Detect which cell encompasses the target text, then output its [X, Y] center coordinate. 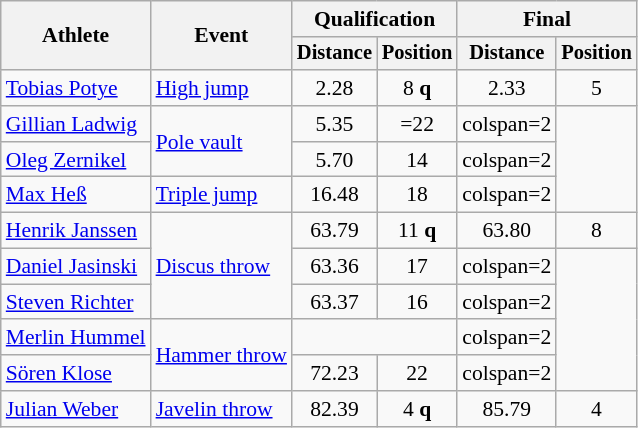
18 [417, 195]
85.79 [506, 409]
Julian Weber [76, 409]
High jump [222, 88]
11 q [417, 231]
Daniel Jasinski [76, 267]
63.79 [334, 231]
Event [222, 36]
16 [417, 302]
14 [417, 160]
Max Heß [76, 195]
Qualification [374, 19]
72.23 [334, 373]
22 [417, 373]
8 q [417, 88]
63.80 [506, 231]
Athlete [76, 36]
5 [596, 88]
=22 [417, 124]
8 [596, 231]
2.28 [334, 88]
Sören Klose [76, 373]
63.36 [334, 267]
4 [596, 409]
4 q [417, 409]
Gillian Ladwig [76, 124]
16.48 [334, 195]
5.70 [334, 160]
Hammer throw [222, 356]
Tobias Potye [76, 88]
5.35 [334, 124]
2.33 [506, 88]
17 [417, 267]
Pole vault [222, 142]
Oleg Zernikel [76, 160]
Merlin Hummel [76, 338]
Javelin throw [222, 409]
Henrik Janssen [76, 231]
63.37 [334, 302]
Steven Richter [76, 302]
82.39 [334, 409]
Triple jump [222, 195]
Discus throw [222, 266]
Final [546, 19]
